Provide the (x, y) coordinate of the cell's center where the given text is located.  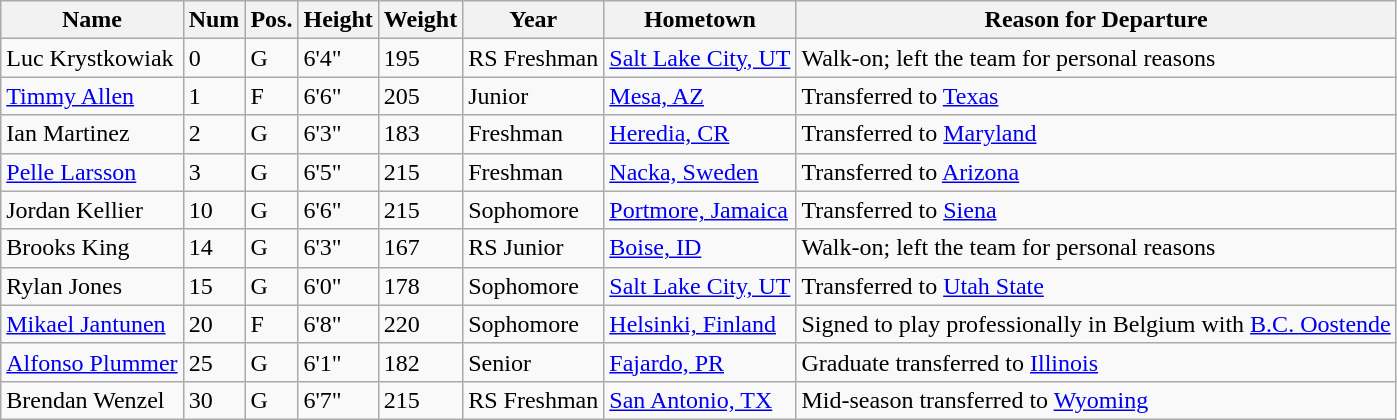
6'7" (338, 400)
15 (214, 286)
3 (214, 172)
6'4" (338, 58)
14 (214, 248)
Helsinki, Finland (700, 324)
220 (420, 324)
167 (420, 248)
Ian Martinez (92, 134)
Graduate transferred to Illinois (1096, 362)
Portmore, Jamaica (700, 210)
Reason for Departure (1096, 20)
Num (214, 20)
195 (420, 58)
Luc Krystkowiak (92, 58)
178 (420, 286)
Transferred to Siena (1096, 210)
1 (214, 96)
20 (214, 324)
183 (420, 134)
RS Junior (534, 248)
Rylan Jones (92, 286)
Year (534, 20)
2 (214, 134)
Nacka, Sweden (700, 172)
Senior (534, 362)
Fajardo, PR (700, 362)
Name (92, 20)
Signed to play professionally in Belgium with B.C. Oostende (1096, 324)
Hometown (700, 20)
182 (420, 362)
205 (420, 96)
25 (214, 362)
Timmy Allen (92, 96)
6'1" (338, 362)
Transferred to Texas (1096, 96)
Transferred to Arizona (1096, 172)
Brendan Wenzel (92, 400)
30 (214, 400)
Mikael Jantunen (92, 324)
Height (338, 20)
Mid-season transferred to Wyoming (1096, 400)
Alfonso Plummer (92, 362)
Mesa, AZ (700, 96)
Transferred to Maryland (1096, 134)
San Antonio, TX (700, 400)
Pelle Larsson (92, 172)
Brooks King (92, 248)
Junior (534, 96)
Pos. (272, 20)
0 (214, 58)
6'5" (338, 172)
10 (214, 210)
Weight (420, 20)
Jordan Kellier (92, 210)
6'0" (338, 286)
Transferred to Utah State (1096, 286)
Boise, ID (700, 248)
6'8" (338, 324)
Heredia, CR (700, 134)
